Find where the given text appears and provide that cell's center as (X, Y) coordinate. 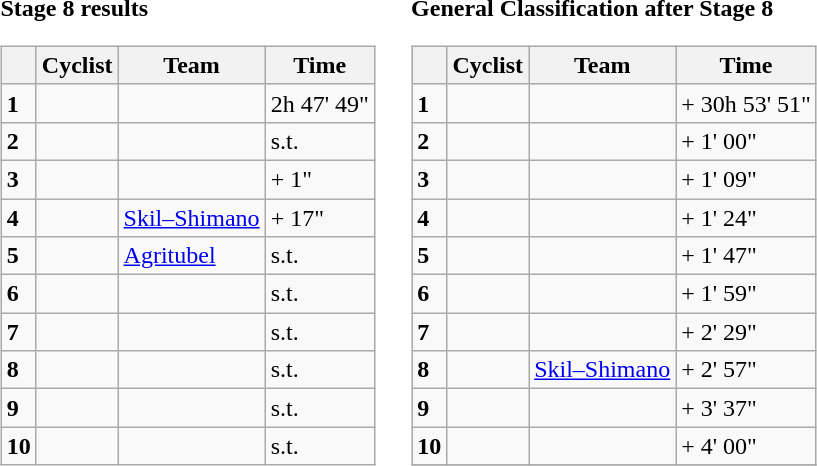
+ 30h 53' 51" (746, 103)
+ 2' 57" (746, 370)
+ 3' 37" (746, 408)
+ 1' 00" (746, 141)
+ 2' 29" (746, 332)
+ 1' 59" (746, 294)
+ 1' 09" (746, 179)
+ 1' 47" (746, 256)
Agritubel (192, 256)
+ 1' 24" (746, 217)
+ 17" (320, 217)
+ 4' 00" (746, 446)
+ 1" (320, 179)
2h 47' 49" (320, 103)
